Output the (x, y) coordinate of the center of the cell containing the given text.  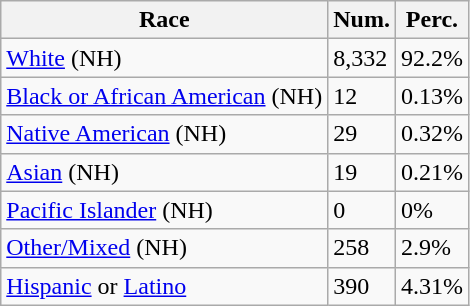
0.13% (432, 96)
8,332 (362, 58)
Native American (NH) (164, 134)
0.32% (432, 134)
0.21% (432, 172)
12 (362, 96)
0 (362, 210)
Other/Mixed (NH) (164, 248)
92.2% (432, 58)
Perc. (432, 20)
4.31% (432, 286)
White (NH) (164, 58)
0% (432, 210)
390 (362, 286)
Num. (362, 20)
29 (362, 134)
19 (362, 172)
Pacific Islander (NH) (164, 210)
258 (362, 248)
2.9% (432, 248)
Black or African American (NH) (164, 96)
Race (164, 20)
Asian (NH) (164, 172)
Hispanic or Latino (164, 286)
